From the cell containing the given text, extract its center point as [x, y] coordinate. 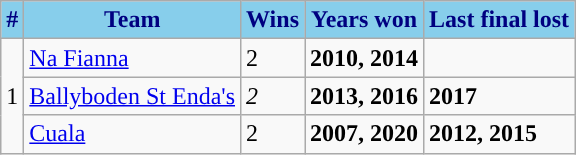
2007, 2020 [364, 134]
2012, 2015 [500, 134]
Ballyboden St Enda's [132, 96]
Years won [364, 20]
# [12, 20]
Wins [273, 20]
2013, 2016 [364, 96]
2010, 2014 [364, 58]
Cuala [132, 134]
Na Fianna [132, 58]
2017 [500, 96]
1 [12, 96]
Team [132, 20]
Last final lost [500, 20]
